From the cell containing the given text, extract its center point as [X, Y] coordinate. 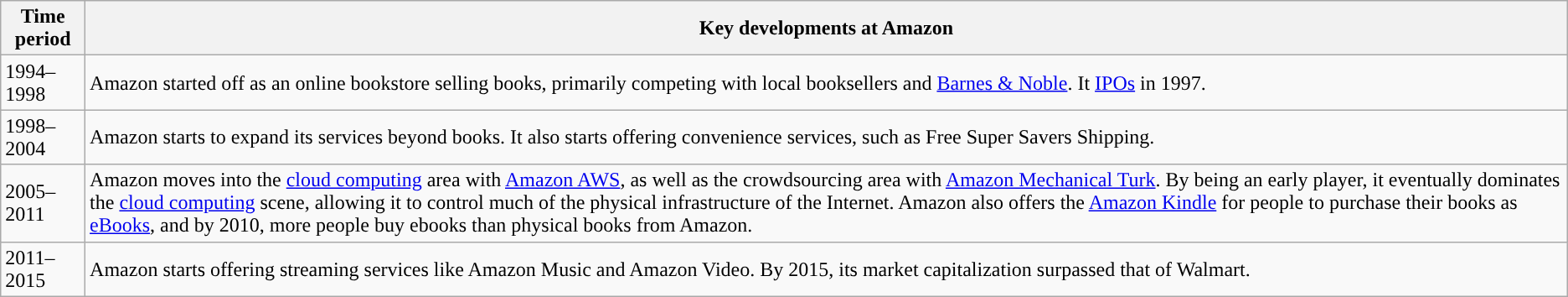
Amazon starts to expand its services beyond books. It also starts offering convenience services, such as Free Super Savers Shipping. [827, 138]
2005–2011 [44, 203]
1998–2004 [44, 138]
2011–2015 [44, 268]
Amazon starts offering streaming services like Amazon Music and Amazon Video. By 2015, its market capitalization surpassed that of Walmart. [827, 268]
Time period [44, 29]
Key developments at Amazon [827, 29]
1994–1998 [44, 82]
Amazon started off as an online bookstore selling books, primarily competing with local booksellers and Barnes & Noble. It IPOs in 1997. [827, 82]
